Detect which cell encompasses the target text, then output its (X, Y) center coordinate. 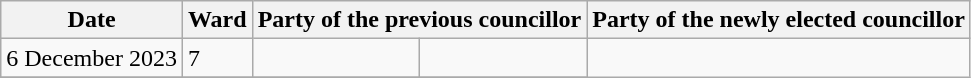
Ward (217, 20)
6 December 2023 (92, 58)
Party of the previous councillor (420, 20)
Date (92, 20)
Party of the newly elected councillor (779, 20)
7 (217, 58)
